From the cell containing the given text, extract its center point as (x, y) coordinate. 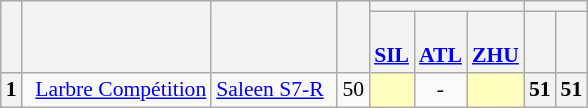
ZHU (496, 42)
1 (12, 90)
50 (353, 90)
- (440, 90)
ATL (440, 42)
Larbre Compétition (121, 90)
SIL (392, 42)
Saleen S7-R (270, 90)
